Return the (x, y) coordinate for the center point of the cell that contains the specified text.  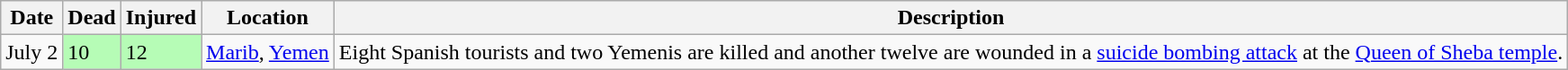
Dead (92, 18)
Marib, Yemen (268, 52)
Date (32, 18)
12 (160, 52)
July 2 (32, 52)
10 (92, 52)
Injured (160, 18)
Description (950, 18)
Eight Spanish tourists and two Yemenis are killed and another twelve are wounded in a suicide bombing attack at the Queen of Sheba temple. (950, 52)
Location (268, 18)
